Provide the (X, Y) coordinate of the cell's center where the given text is located.  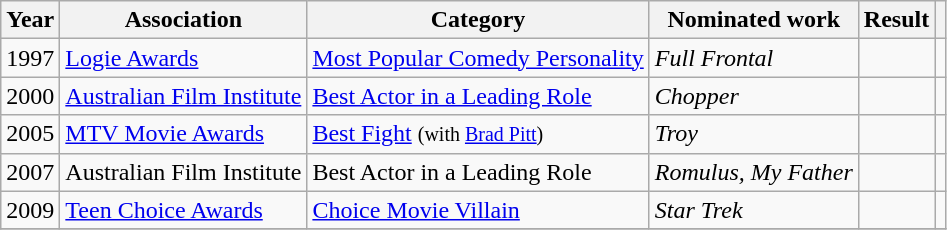
Star Trek (754, 210)
Teen Choice Awards (184, 210)
2007 (30, 172)
Association (184, 20)
Most Popular Comedy Personality (478, 58)
Romulus, My Father (754, 172)
MTV Movie Awards (184, 134)
Logie Awards (184, 58)
Troy (754, 134)
Year (30, 20)
2000 (30, 96)
2005 (30, 134)
Result (896, 20)
Category (478, 20)
1997 (30, 58)
Full Frontal (754, 58)
Chopper (754, 96)
Nominated work (754, 20)
Choice Movie Villain (478, 210)
2009 (30, 210)
Best Fight (with Brad Pitt) (478, 134)
